From the cell containing the given text, extract its center point as [X, Y] coordinate. 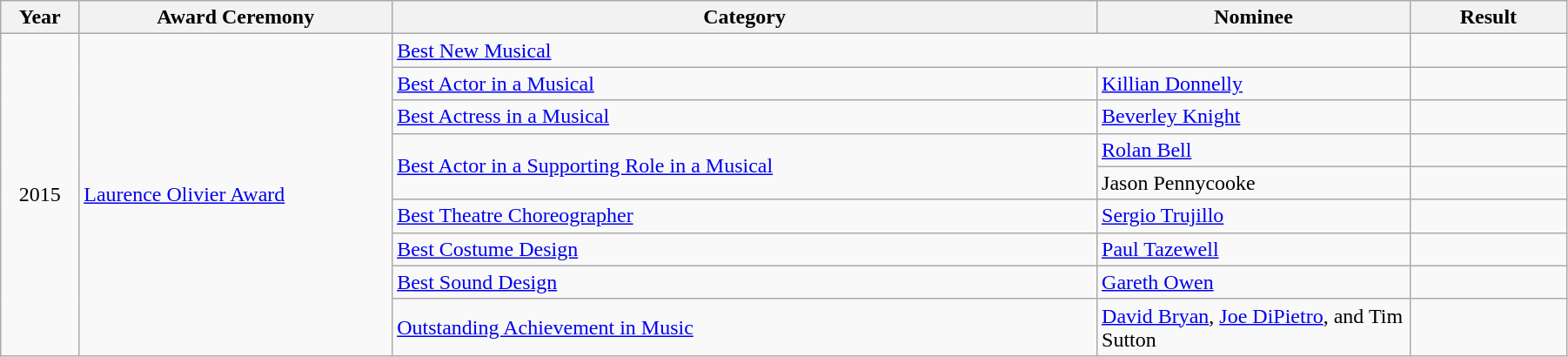
Paul Tazewell [1254, 249]
Award Ceremony [236, 17]
Best Theatre Choreographer [745, 216]
Beverley Knight [1254, 117]
Laurence Olivier Award [236, 195]
Jason Pennycooke [1254, 183]
Best Actress in a Musical [745, 117]
2015 [40, 195]
Category [745, 17]
Sergio Trujillo [1254, 216]
Best Actor in a Supporting Role in a Musical [745, 166]
Nominee [1254, 17]
Best Costume Design [745, 249]
David Bryan, Joe DiPietro, and Tim Sutton [1254, 327]
Gareth Owen [1254, 282]
Rolan Bell [1254, 150]
Killian Donnelly [1254, 84]
Year [40, 17]
Outstanding Achievement in Music [745, 327]
Best Sound Design [745, 282]
Best Actor in a Musical [745, 84]
Best New Musical [901, 51]
Result [1488, 17]
